Determine the (x, y) coordinate at the center of the cell enclosing the given text.  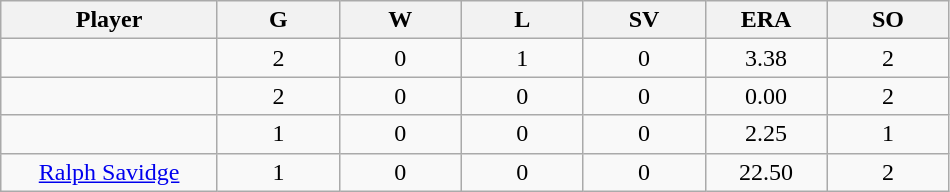
ERA (766, 20)
22.50 (766, 172)
G (278, 20)
Ralph Savidge (110, 172)
L (522, 20)
0.00 (766, 96)
W (400, 20)
SV (644, 20)
SO (888, 20)
3.38 (766, 58)
2.25 (766, 134)
Player (110, 20)
